Detect which cell encompasses the target text, then output its (x, y) center coordinate. 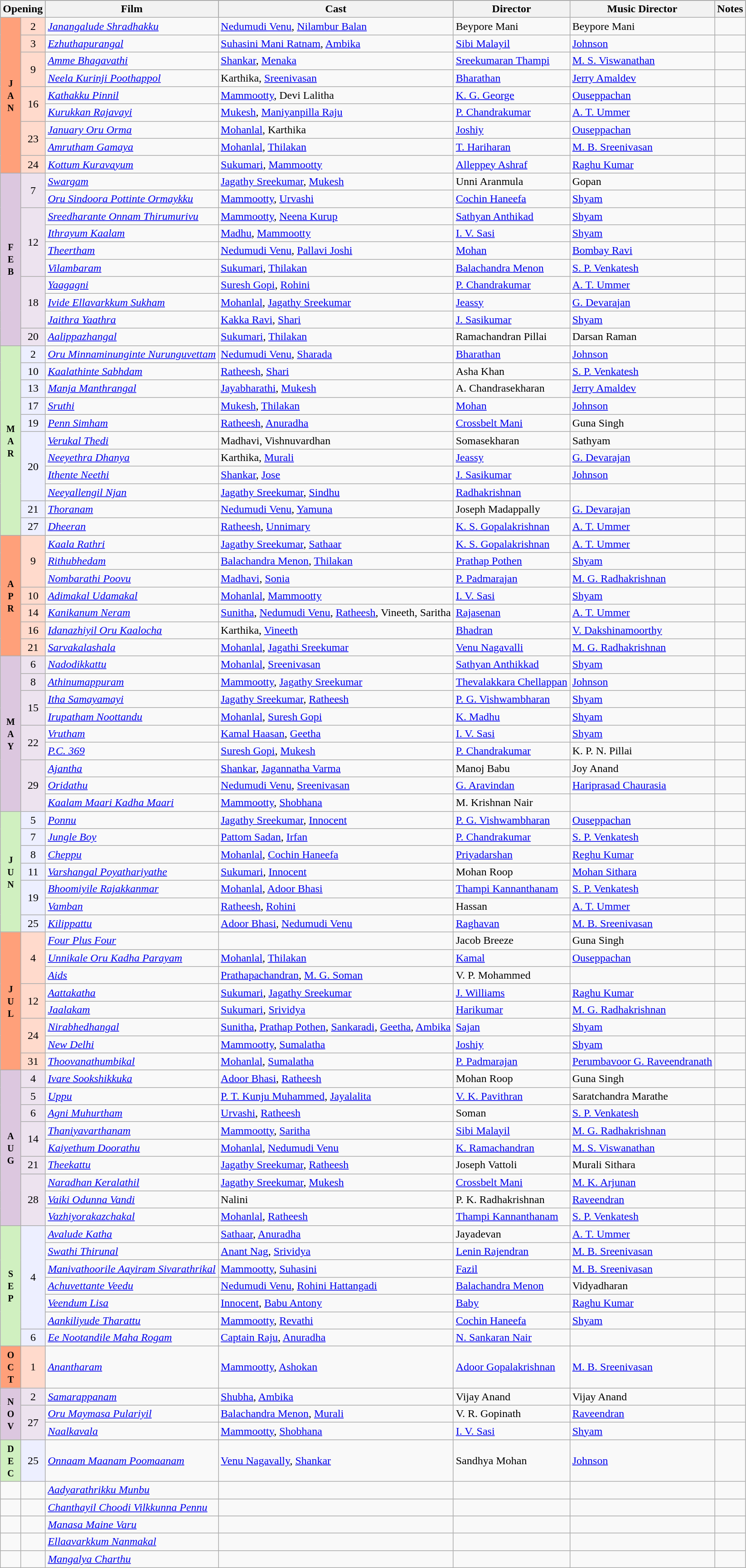
Murali Sithara (642, 1165)
Jaalakam (132, 1010)
Sathyam (642, 440)
Music Director (642, 9)
Neeyallengil Njan (132, 492)
V. Dakshinamoorthy (642, 630)
Manoj Babu (511, 768)
Samarappanam (132, 1397)
3 (33, 44)
Mammootty, Jagathy Sreekumar (336, 682)
Urvashi, Ratheesh (336, 1113)
V. R. Gopinath (511, 1414)
OCT (11, 1367)
Raghavan (511, 923)
Ithente Neethi (132, 475)
Balachandra Menon, Murali (336, 1414)
K. G. George (511, 95)
Kurukkan Rajavayi (132, 112)
M. K. Arjunan (642, 1182)
MAR (11, 441)
Swargam (132, 181)
Itha Samayamayi (132, 699)
Bhoomiyile Rajakkanmar (132, 889)
Jayadevan (511, 1234)
Prathap Pothen (511, 561)
Karthika, Murali (336, 457)
Sathyan Anthikad (511, 216)
Nedumudi Venu, Pallavi Joshi (336, 251)
Mammootty, Revathi (336, 1320)
Adoor Gopalakrishnan (511, 1367)
FEB (11, 259)
Kilippattu (132, 923)
Sruthi (132, 406)
Anant Nag, Srividya (336, 1251)
NOV (11, 1414)
Mohanlal, Nedumudi Venu (336, 1148)
Ithrayum Kaalam (132, 233)
Innocent, Babu Antony (336, 1303)
Oru Sindoora Pottinte Ormaykku (132, 199)
Anantharam (132, 1367)
Ezhuthapurangal (132, 44)
MAY (11, 733)
Thoranam (132, 510)
N. Sankaran Nair (511, 1338)
Shankar, Jagannatha Varma (336, 768)
Hassan (511, 906)
Chanthayil Choodi Vilkkunna Pennu (132, 1507)
Kaiyethum Doorathu (132, 1148)
Shubha, Ambika (336, 1397)
Theertham (132, 251)
Madhavi, Vishnuvardhan (336, 440)
Jungle Boy (132, 837)
Jaithra Yaathra (132, 320)
Aids (132, 975)
Mukesh, Thilakan (336, 406)
23 (33, 138)
Sunitha, Prathap Pothen, Sankaradi, Geetha, Ambika (336, 1027)
Nirabhedhangal (132, 1027)
Ratheesh, Rohini (336, 906)
Aadyarathrikku Munbu (132, 1490)
Naalkavala (132, 1431)
Kathakku Pinnil (132, 95)
Sajan (511, 1027)
Achuvettante Veedu (132, 1286)
Manasa Maine Varu (132, 1524)
Nombarathi Poovu (132, 578)
Mohanlal, Cochin Haneefa (336, 854)
Joy Anand (642, 768)
Penn Simham (132, 423)
Harikumar (511, 1010)
Sukumari, Srividya (336, 1010)
Thaniyavarthanam (132, 1131)
Adimakal Udamakal (132, 596)
Fazil (511, 1268)
Bombay Ravi (642, 251)
Sukumari, Jagathy Sreekumar (336, 992)
Oridathu (132, 786)
Mammootty, Sumalatha (336, 1044)
Ellaavarkkum Nanmakal (132, 1542)
28 (33, 1199)
Joseph Madappally (511, 510)
J. Williams (511, 992)
Karthika, Vineeth (336, 630)
Mohanlal, Sreenivasan (336, 665)
Nedumudi Venu, Yamuna (336, 510)
Mohan Sithara (642, 872)
Bhadran (511, 630)
18 (33, 302)
Madhu, Mammootty (336, 233)
Vamban (132, 906)
Adoor Bhasi, Ratheesh (336, 1079)
Veendum Lisa (132, 1303)
DEC (11, 1461)
Kamal (511, 958)
AUG (11, 1148)
JUL (11, 1001)
Thoovanathumbikal (132, 1062)
29 (33, 786)
Uppu (132, 1096)
K. Ramachandran (511, 1148)
Mohanlal, Suresh Gopi (336, 716)
Priyadarshan (511, 854)
Nedumudi Venu, Rohini Hattangadi (336, 1286)
New Delhi (132, 1044)
22 (33, 742)
Hariprasad Chaurasia (642, 786)
Sathyan Anthikkad (511, 665)
M. Krishnan Nair (511, 803)
Suhasini Mani Ratnam, Ambika (336, 44)
Venu Nagavally, Shankar (336, 1461)
Soman (511, 1113)
Nedumudi Venu, Sreenivasan (336, 786)
Mukesh, Maniyanpilla Raju (336, 112)
13 (33, 388)
Sukumari, Innocent (336, 872)
Somasekharan (511, 440)
15 (33, 708)
Mammootty, Ashokan (336, 1367)
Mohanlal, Karthika (336, 130)
P. T. Kunju Muhammed, Jayalalita (336, 1096)
Ponnu (132, 820)
Verukal Thedi (132, 440)
Joseph Vattoli (511, 1165)
Kaala Rathri (132, 544)
Idanazhiyil Oru Kaalocha (132, 630)
Prathapachandran, M. G. Soman (336, 975)
Kaalathinte Sabhdam (132, 371)
P. K. Radhakrishnan (511, 1199)
Mammootty, Saritha (336, 1131)
Aalippazhangal (132, 337)
Naradhan Keralathil (132, 1182)
Baby (511, 1303)
Notes (730, 9)
Varshangal Poyathariyathe (132, 872)
31 (33, 1062)
Thevalakkara Chellappan (511, 682)
APR (11, 596)
Mohanlal, Sumalatha (336, 1062)
T. Hariharan (511, 147)
Gopan (642, 181)
11 (33, 872)
Four Plus Four (132, 941)
Ee Nootandile Maha Rogam (132, 1338)
Agni Muhurtham (132, 1113)
Rajasenan (511, 613)
Vazhiyorakazchakal (132, 1217)
Oru Minnaminunginte Nurunguvettam (132, 354)
Ivare Sookshikkuka (132, 1079)
Mohanlal, Jagathy Sreekumar (336, 302)
Sandhya Mohan (511, 1461)
Cheppu (132, 854)
Alleppey Ashraf (511, 164)
Shankar, Menaka (336, 61)
Radhakrishnan (511, 492)
Karthika, Sreenivasan (336, 78)
Reghu Kumar (642, 854)
Mammootty, Devi Lalitha (336, 95)
Mohanlal, Mammootty (336, 596)
Sarvakalashala (132, 647)
Saratchandra Marathe (642, 1096)
Nalini (336, 1199)
V. K. Pavithran (511, 1096)
Sathaar, Anuradha (336, 1234)
Vilambaram (132, 268)
JAN (11, 95)
Amrutham Gamaya (132, 147)
G. Aravindan (511, 786)
Venu Nagavalli (511, 647)
Film (132, 9)
Oru Maymasa Pulariyil (132, 1414)
Ajantha (132, 768)
Kamal Haasan, Geetha (336, 733)
Kakka Ravi, Shari (336, 320)
Suresh Gopi, Mukesh (336, 751)
Vaiki Odunna Vandi (132, 1199)
1 (33, 1367)
Sukumari, Mammootty (336, 164)
Amme Bhagavathi (132, 61)
Ratheesh, Unnimary (336, 527)
Theekattu (132, 1165)
Suresh Gopi, Rohini (336, 285)
Opening (23, 9)
Nedumudi Venu, Nilambur Balan (336, 26)
January Oru Orma (132, 130)
Mohanlal, Adoor Bhasi (336, 889)
Mammootty, Urvashi (336, 199)
Manivathoorile Aayiram Sivarathrikal (132, 1268)
JUN (11, 872)
Manja Manthrangal (132, 388)
Asha Khan (511, 371)
Ratheesh, Shari (336, 371)
Dheeran (132, 527)
Nedumudi Venu, Sharada (336, 354)
17 (33, 406)
Janangalude Shradhakku (132, 26)
Lenin Rajendran (511, 1251)
Onnaam Maanam Poomaanam (132, 1461)
Ratheesh, Anuradha (336, 423)
Yaagagni (132, 285)
Perumbavoor G. Raveendranath (642, 1062)
SEP (11, 1286)
Kanikanum Neram (132, 613)
Aankiliyude Tharattu (132, 1320)
Unni Aranmula (511, 181)
Nadodikkattu (132, 665)
Darsan Raman (642, 337)
Rithubhedam (132, 561)
Mangalya Charthu (132, 1559)
Sreekumaran Thampi (511, 61)
Athinumappuram (132, 682)
Avalude Katha (132, 1234)
K. P. N. Pillai (642, 751)
Ramachandran Pillai (511, 337)
Director (511, 9)
Pattom Sadan, Irfan (336, 837)
Jayabharathi, Mukesh (336, 388)
Jagathy Sreekumar, Sathaar (336, 544)
Balachandra Menon, Thilakan (336, 561)
Shankar, Jose (336, 475)
Sreedharante Onnam Thirumurivu (132, 216)
Vrutham (132, 733)
Madhavi, Sonia (336, 578)
Neeyethra Dhanya (132, 457)
Ivide Ellavarkkum Sukham (132, 302)
Mammootty, Suhasini (336, 1268)
Mammootty, Neena Kurup (336, 216)
A. Chandrasekharan (511, 388)
Unnikale Oru Kadha Parayam (132, 958)
Adoor Bhasi, Nedumudi Venu (336, 923)
Jagathy Sreekumar, Sindhu (336, 492)
Vidyadharan (642, 1286)
Irupatham Noottandu (132, 716)
Swathi Thirunal (132, 1251)
P.C. 369 (132, 751)
K. Madhu (511, 716)
V. P. Mohammed (511, 975)
Jacob Breeze (511, 941)
Kaalam Maari Kadha Maari (132, 803)
Mohanlal, Ratheesh (336, 1217)
Jagathy Sreekumar, Innocent (336, 820)
Sunitha, Nedumudi Venu, Ratheesh, Vineeth, Saritha (336, 613)
Neela Kurinji Poothappol (132, 78)
Mohanlal, Jagathi Sreekumar (336, 647)
Captain Raju, Anuradha (336, 1338)
Kottum Kuravayum (132, 164)
Cast (336, 9)
Aattakatha (132, 992)
